Detect which cell encompasses the target text, then output its [x, y] center coordinate. 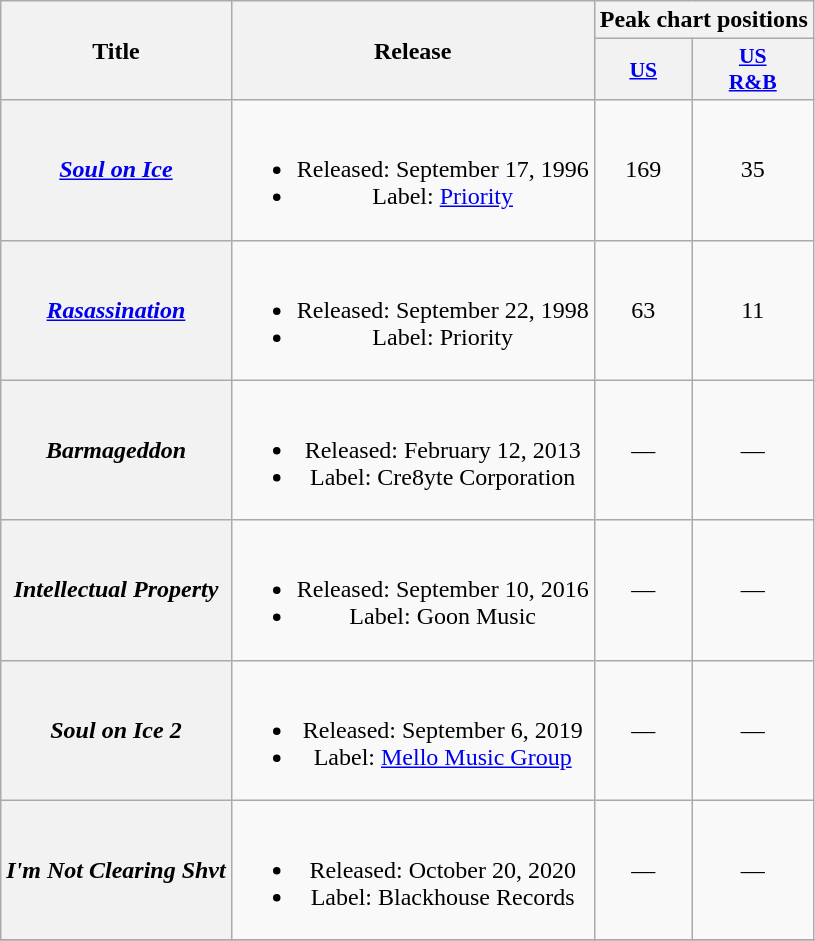
Rasassination [116, 310]
Released: February 12, 2013Label: Cre8yte Corporation [412, 450]
Released: September 6, 2019Label: Mello Music Group [412, 730]
Released: October 20, 2020Label: Blackhouse Records [412, 870]
Released: September 17, 1996Label: Priority [412, 170]
Soul on Ice 2 [116, 730]
Soul on Ice [116, 170]
Peak chart positions [704, 20]
USR&B [752, 70]
Title [116, 50]
Release [412, 50]
169 [643, 170]
Released: September 10, 2016Label: Goon Music [412, 590]
Barmageddon [116, 450]
11 [752, 310]
I'm Not Clearing Shvt [116, 870]
63 [643, 310]
35 [752, 170]
Released: September 22, 1998Label: Priority [412, 310]
US [643, 70]
Intellectual Property [116, 590]
